Provide the [X, Y] coordinate of the cell's center where the given text is located.  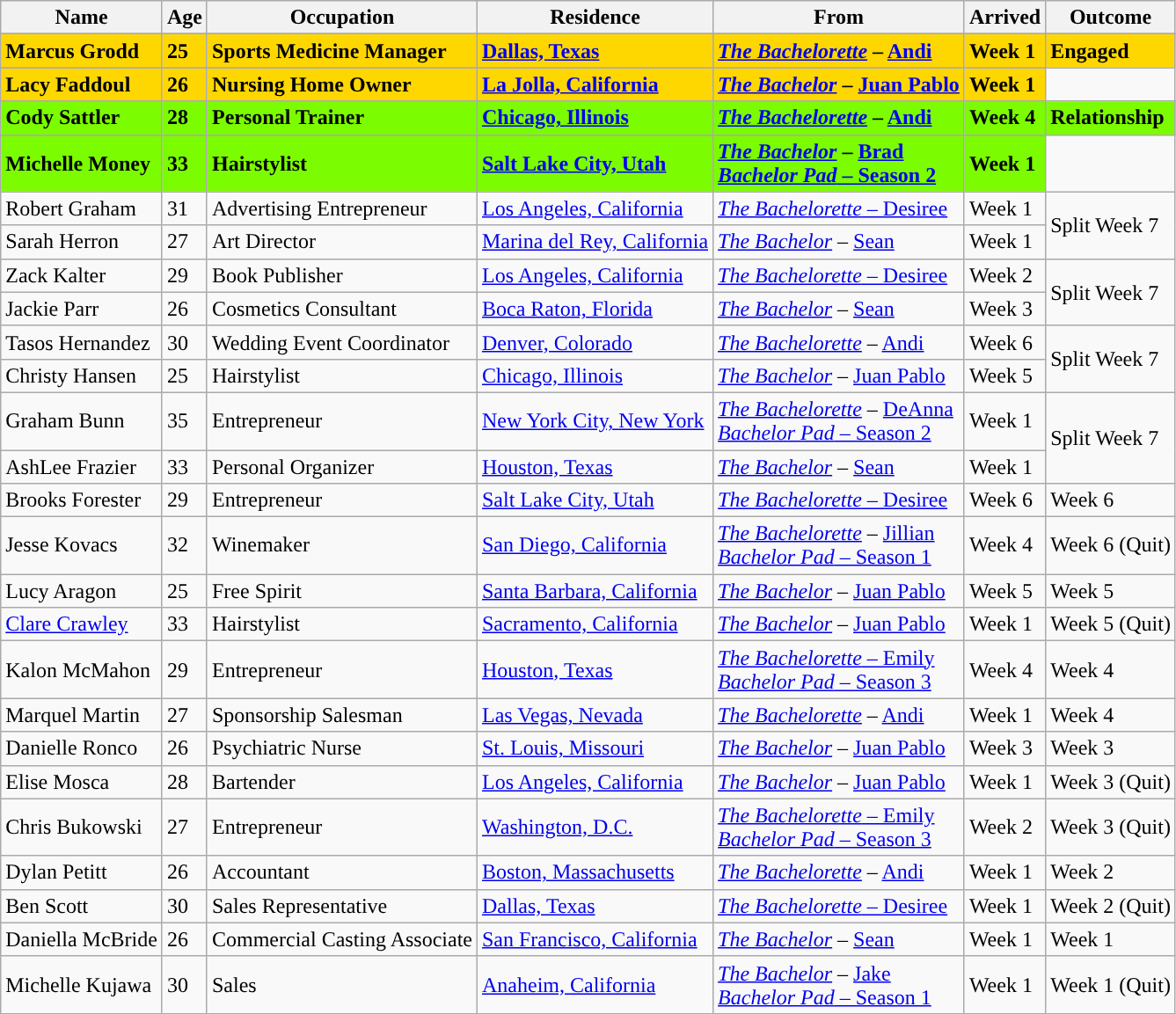
Kalon McMahon [82, 670]
Michelle Kujawa [82, 985]
Christy Hansen [82, 376]
Occupation [341, 18]
Psychiatric Nurse [341, 748]
Bartender [341, 782]
Personal Organizer [341, 467]
San Francisco, California [595, 939]
Age [185, 18]
Las Vegas, Nevada [595, 715]
St. Louis, Missouri [595, 748]
Week 2 (Quit) [1111, 906]
Cosmetics Consultant [341, 309]
Marina del Rey, California [595, 242]
Art Director [341, 242]
Tasos Hernandez [82, 342]
The Bachelorette – JillianBachelor Pad – Season 1 [839, 545]
Lacy Faddoul [82, 84]
Anaheim, California [595, 985]
Robert Graham [82, 208]
Dylan Petitt [82, 872]
31 [185, 208]
Relationship [1111, 118]
Sacramento, California [595, 624]
Book Publisher [341, 275]
Sales [341, 985]
Michelle Money [82, 164]
Jesse Kovacs [82, 545]
From [839, 18]
Cody Sattler [82, 118]
San Diego, California [595, 545]
Ben Scott [82, 906]
Engaged [1111, 51]
Nursing Home Owner [341, 84]
32 [185, 545]
Week 1 (Quit) [1111, 985]
Week 5 (Quit) [1111, 624]
Lucy Aragon [82, 591]
Accountant [341, 872]
Arrived [1004, 18]
Sports Medicine Manager [341, 51]
Boca Raton, Florida [595, 309]
Outcome [1111, 18]
Winemaker [341, 545]
35 [185, 420]
Free Spirit [341, 591]
Graham Bunn [82, 420]
Week 6 (Quit) [1111, 545]
Marcus Grodd [82, 51]
Sarah Herron [82, 242]
The Bachelorette – DeAnnaBachelor Pad – Season 2 [839, 420]
Zack Kalter [82, 275]
Boston, Massachusetts [595, 872]
Wedding Event Coordinator [341, 342]
Sales Representative [341, 906]
Sponsorship Salesman [341, 715]
New York City, New York [595, 420]
Santa Barbara, California [595, 591]
Name [82, 18]
Elise Mosca [82, 782]
Personal Trainer [341, 118]
Clare Crawley [82, 624]
AshLee Frazier [82, 467]
Chris Bukowski [82, 827]
Residence [595, 18]
Jackie Parr [82, 309]
Marquel Martin [82, 715]
Commercial Casting Associate [341, 939]
Advertising Entrepreneur [341, 208]
Brooks Forester [82, 500]
Denver, Colorado [595, 342]
La Jolla, California [595, 84]
The Bachelor – BradBachelor Pad – Season 2 [839, 164]
The Bachelor – JakeBachelor Pad – Season 1 [839, 985]
Washington, D.C. [595, 827]
Danielle Ronco [82, 748]
Daniella McBride [82, 939]
